Identify which cell holds the provided text, then report its (X, Y) central coordinate. 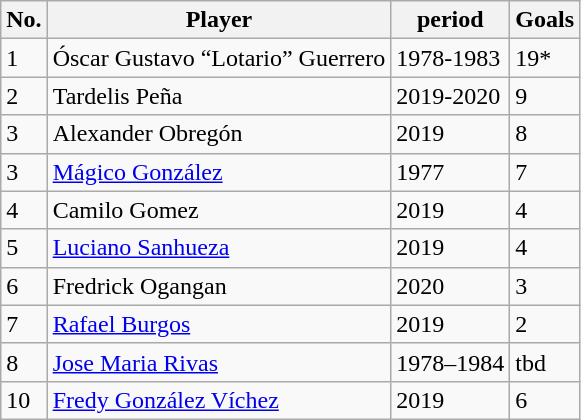
Fredrick Ogangan (219, 286)
2019-2020 (450, 96)
Player (219, 20)
Camilo Gomez (219, 210)
9 (545, 96)
1978–1984 (450, 362)
Goals (545, 20)
period (450, 20)
Fredy González Víchez (219, 400)
Tardelis Peña (219, 96)
Mágico González (219, 172)
No. (24, 20)
1 (24, 58)
2020 (450, 286)
5 (24, 248)
Óscar Gustavo “Lotario” Guerrero (219, 58)
19* (545, 58)
10 (24, 400)
1977 (450, 172)
tbd (545, 362)
Alexander Obregón (219, 134)
Jose Maria Rivas (219, 362)
Luciano Sanhueza (219, 248)
Rafael Burgos (219, 324)
1978-1983 (450, 58)
